Provide the (X, Y) coordinate of the cell's center where the given text is located.  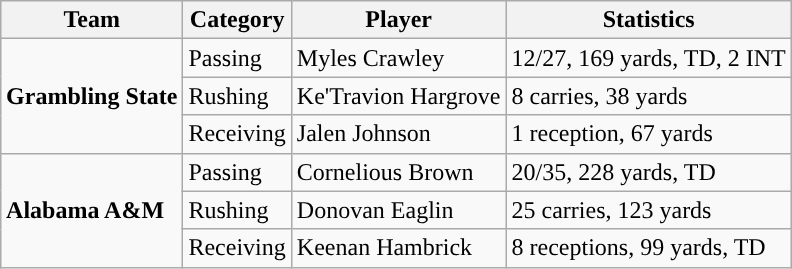
Player (398, 20)
Category (237, 20)
Team (92, 20)
12/27, 169 yards, TD, 2 INT (648, 58)
Keenan Hambrick (398, 248)
8 receptions, 99 yards, TD (648, 248)
Jalen Johnson (398, 134)
Cornelious Brown (398, 172)
Ke'Travion Hargrove (398, 96)
Myles Crawley (398, 58)
1 reception, 67 yards (648, 134)
Grambling State (92, 96)
25 carries, 123 yards (648, 210)
Alabama A&M (92, 210)
Donovan Eaglin (398, 210)
20/35, 228 yards, TD (648, 172)
8 carries, 38 yards (648, 96)
Statistics (648, 20)
